Capture the cell that displays the provided text and extract its [x, y] central coordinate. 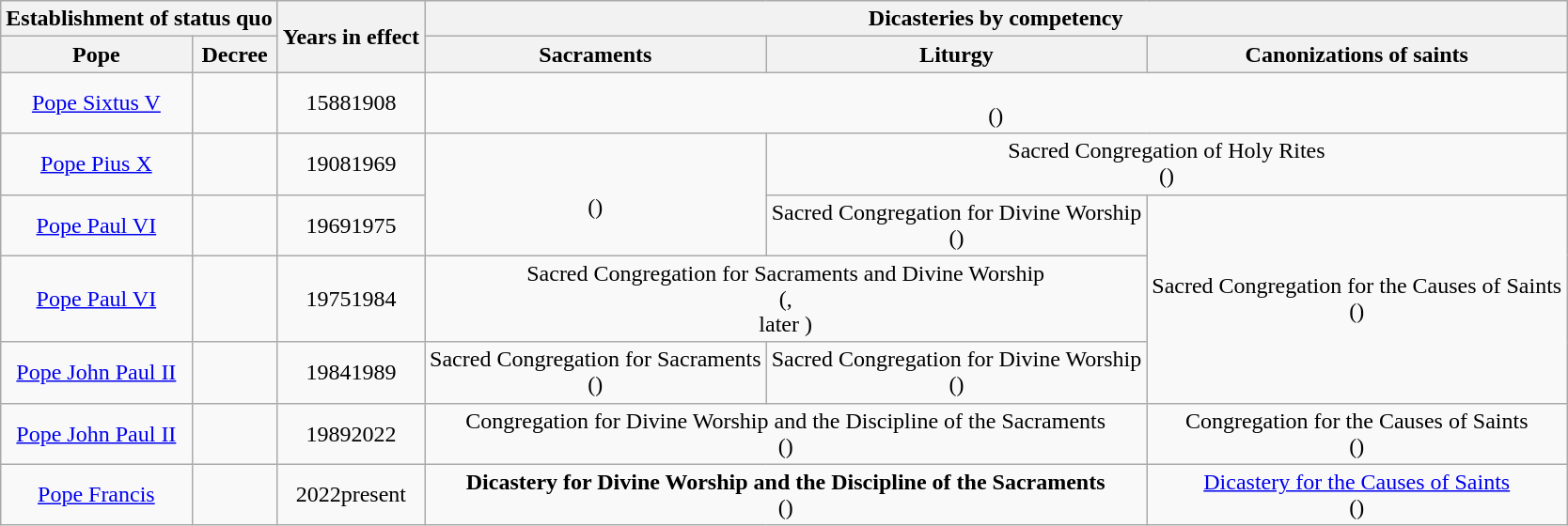
Sacraments [596, 54]
19751984 [351, 299]
Dicasteries by competency [996, 19]
Establishment of status quo [139, 19]
Dicastery for Divine Worship and the Discipline of the Sacraments() [786, 494]
15881908 [351, 103]
Pope Francis [96, 494]
Sacred Congregation for the Causes of Saints() [1357, 299]
Pope Pius X [96, 163]
19841989 [351, 372]
Congregation for Divine Worship and the Discipline of the Sacraments() [786, 434]
19691975 [351, 225]
Liturgy [957, 54]
Years in effect [351, 37]
Sacred Congregation for Sacraments and Divine Worship(,later ) [786, 299]
19081969 [351, 163]
Pope [96, 54]
Pope Sixtus V [96, 103]
Canonizations of saints [1357, 54]
Sacred Congregation for Sacraments() [596, 372]
2022present [351, 494]
Sacred Congregation of Holy Rites() [1167, 163]
Decree [235, 54]
19892022 [351, 434]
Dicastery for the Causes of Saints() [1357, 494]
Congregation for the Causes of Saints() [1357, 434]
